For the text-containing cell, return its midpoint in (x, y) coordinate format. 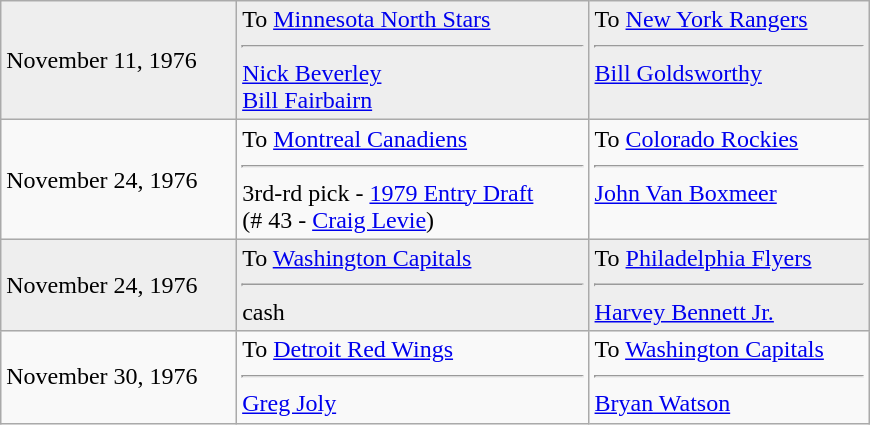
November 30, 1976 (119, 377)
To Washington CapitalsBryan Watson (729, 377)
To Detroit Red WingsGreg Joly (413, 377)
To New York RangersBill Goldsworthy (729, 60)
To Colorado RockiesJohn Van Boxmeer (729, 180)
November 11, 1976 (119, 60)
To Washington Capitalscash (413, 285)
To Minnesota North StarsNick BeverleyBill Fairbairn (413, 60)
To Montreal Canadiens3rd-rd pick - 1979 Entry Draft(# 43 - Craig Levie) (413, 180)
To Philadelphia FlyersHarvey Bennett Jr. (729, 285)
